Search for the cell housing the specified text and yield its (x, y) center coordinate. 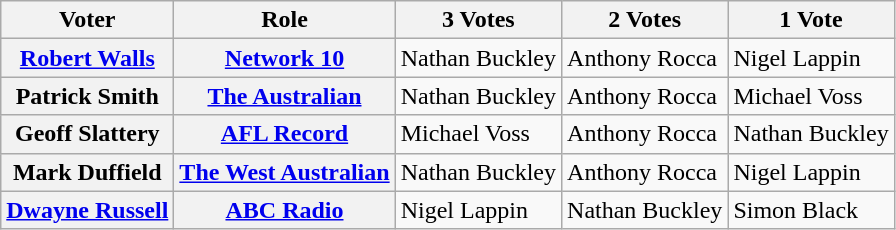
Role (284, 20)
Dwayne Russell (88, 210)
3 Votes (478, 20)
Patrick Smith (88, 96)
Network 10 (284, 58)
Simon Black (811, 210)
Geoff Slattery (88, 134)
Mark Duffield (88, 172)
Robert Walls (88, 58)
Voter (88, 20)
AFL Record (284, 134)
2 Votes (645, 20)
ABC Radio (284, 210)
The West Australian (284, 172)
1 Vote (811, 20)
The Australian (284, 96)
